Identify which cell holds the provided text, then report its [X, Y] central coordinate. 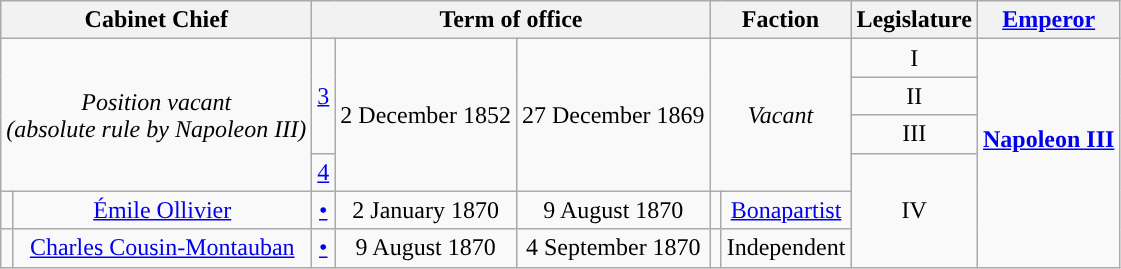
Faction [780, 20]
Term of office [511, 20]
Position vacant(absolute rule by Napoleon III) [156, 115]
3 [324, 96]
Emperor [1048, 20]
2 January 1870 [426, 210]
2 December 1852 [426, 115]
IV [914, 210]
27 December 1869 [613, 115]
Charles Cousin-Montauban [162, 248]
I [914, 58]
4 [324, 172]
Napoleon III [1048, 153]
Legislature [914, 20]
Émile Ollivier [162, 210]
III [914, 134]
Bonapartist [786, 210]
Vacant [780, 115]
Independent [786, 248]
II [914, 96]
4 September 1870 [613, 248]
Cabinet Chief [156, 20]
